Find where the given text appears and provide that cell's center as (X, Y) coordinate. 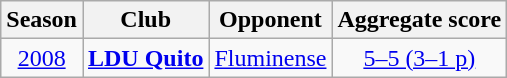
Fluminense (270, 58)
2008 (42, 58)
Opponent (270, 20)
5–5 (3–1 p) (420, 58)
Club (145, 20)
LDU Quito (145, 58)
Aggregate score (420, 20)
Season (42, 20)
